For the text-containing cell, return its midpoint in [X, Y] coordinate format. 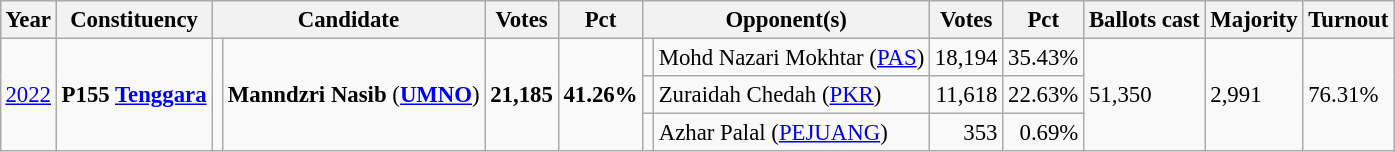
35.43% [1044, 57]
Constituency [134, 20]
22.63% [1044, 95]
Year [28, 20]
11,618 [966, 95]
Manndzri Nasib (UMNO) [353, 94]
Zuraidah Chedah (PKR) [791, 95]
Ballots cast [1144, 20]
0.69% [1044, 133]
Turnout [1348, 20]
Mohd Nazari Mokhtar (PAS) [791, 57]
Majority [1254, 20]
P155 Tenggara [134, 94]
Candidate [348, 20]
41.26% [600, 94]
51,350 [1144, 94]
76.31% [1348, 94]
18,194 [966, 57]
Azhar Palal (PEJUANG) [791, 133]
2,991 [1254, 94]
2022 [28, 94]
Opponent(s) [786, 20]
21,185 [522, 94]
353 [966, 133]
